Find where the given text appears and provide that cell's center as [X, Y] coordinate. 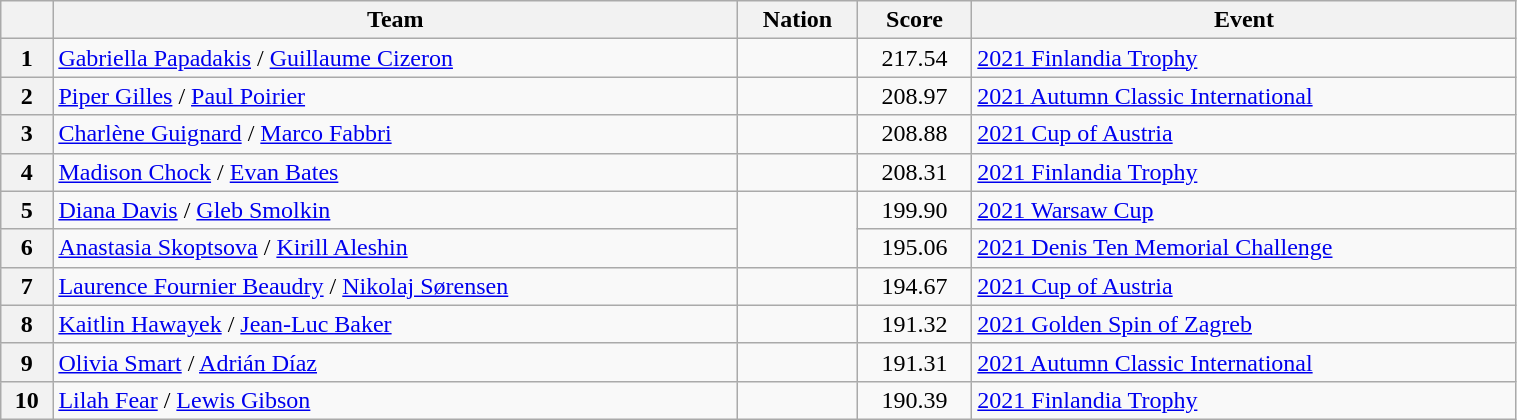
217.54 [914, 58]
Team [396, 20]
191.32 [914, 324]
9 [27, 362]
Kaitlin Hawayek / Jean-Luc Baker [396, 324]
Piper Gilles / Paul Poirier [396, 96]
Laurence Fournier Beaudry / Nikolaj Sørensen [396, 286]
208.97 [914, 96]
Madison Chock / Evan Bates [396, 172]
Olivia Smart / Adrián Díaz [396, 362]
199.90 [914, 210]
7 [27, 286]
2021 Golden Spin of Zagreb [1244, 324]
2 [27, 96]
5 [27, 210]
208.88 [914, 134]
Diana Davis / Gleb Smolkin [396, 210]
Gabriella Papadakis / Guillaume Cizeron [396, 58]
Anastasia Skoptsova / Kirill Aleshin [396, 248]
4 [27, 172]
Event [1244, 20]
10 [27, 400]
2021 Warsaw Cup [1244, 210]
190.39 [914, 400]
208.31 [914, 172]
8 [27, 324]
Nation [798, 20]
191.31 [914, 362]
6 [27, 248]
1 [27, 58]
Lilah Fear / Lewis Gibson [396, 400]
2021 Denis Ten Memorial Challenge [1244, 248]
195.06 [914, 248]
3 [27, 134]
Score [914, 20]
Charlène Guignard / Marco Fabbri [396, 134]
194.67 [914, 286]
